Return the (X, Y) coordinate for the center point of the cell that contains the specified text.  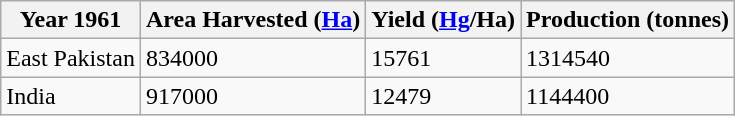
Area Harvested (Ha) (252, 20)
1144400 (628, 96)
Production (tonnes) (628, 20)
917000 (252, 96)
12479 (444, 96)
834000 (252, 58)
East Pakistan (71, 58)
Year 1961 (71, 20)
India (71, 96)
Yield (Hg/Ha) (444, 20)
1314540 (628, 58)
15761 (444, 58)
